Search for the cell housing the specified text and yield its (x, y) center coordinate. 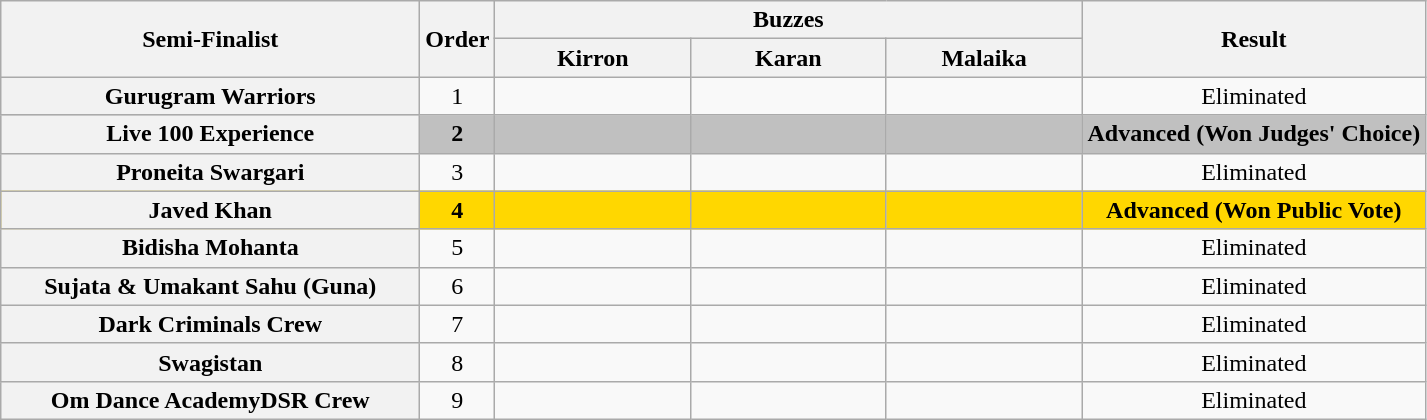
1 (458, 96)
8 (458, 362)
Buzzes (788, 20)
Kirron (593, 58)
Result (1254, 39)
2 (458, 134)
Om Dance AcademyDSR Crew (210, 400)
Live 100 Experience (210, 134)
3 (458, 172)
Semi-Finalist (210, 39)
Advanced (Won Public Vote) (1254, 210)
Malaika (984, 58)
Proneita Swargari (210, 172)
Javed Khan (210, 210)
Swagistan (210, 362)
Karan (789, 58)
4 (458, 210)
6 (458, 286)
Dark Criminals Crew (210, 324)
Bidisha Mohanta (210, 248)
7 (458, 324)
Sujata & Umakant Sahu (Guna) (210, 286)
Gurugram Warriors (210, 96)
5 (458, 248)
Order (458, 39)
Advanced (Won Judges' Choice) (1254, 134)
9 (458, 400)
